Scan for the cell matching the given text and deliver its [X, Y] coordinate at center. 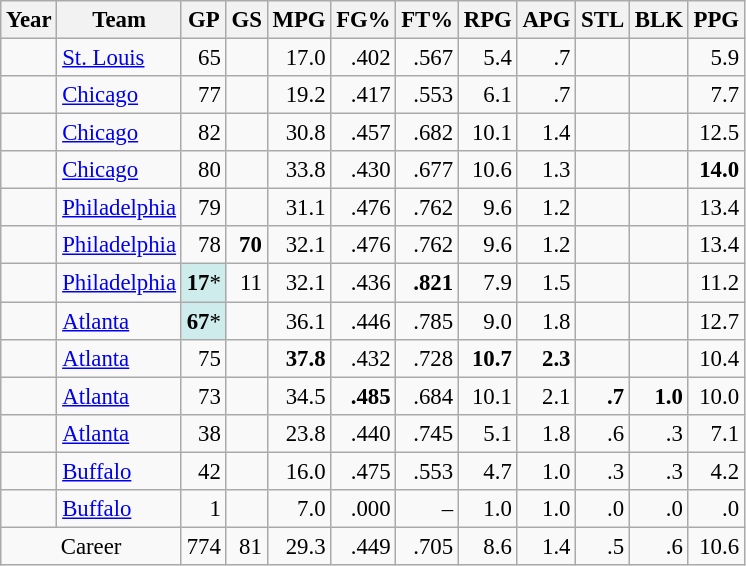
10.0 [716, 396]
APG [546, 20]
70 [246, 245]
4.7 [488, 471]
17.0 [299, 58]
.457 [364, 133]
8.6 [488, 546]
Team [119, 20]
.728 [428, 358]
30.8 [299, 133]
.567 [428, 58]
19.2 [299, 95]
.785 [428, 321]
7.0 [299, 509]
.485 [364, 396]
75 [204, 358]
5.1 [488, 433]
23.8 [299, 433]
2.1 [546, 396]
10.7 [488, 358]
.417 [364, 95]
.402 [364, 58]
5.4 [488, 58]
.000 [364, 509]
4.2 [716, 471]
6.1 [488, 95]
11.2 [716, 283]
BLK [658, 20]
– [428, 509]
GS [246, 20]
.682 [428, 133]
.449 [364, 546]
77 [204, 95]
33.8 [299, 170]
82 [204, 133]
81 [246, 546]
11 [246, 283]
.677 [428, 170]
FT% [428, 20]
36.1 [299, 321]
7.1 [716, 433]
St. Louis [119, 58]
.446 [364, 321]
29.3 [299, 546]
Year [29, 20]
31.1 [299, 208]
FG% [364, 20]
34.5 [299, 396]
9.0 [488, 321]
.821 [428, 283]
10.4 [716, 358]
37.8 [299, 358]
GP [204, 20]
.684 [428, 396]
1.3 [546, 170]
73 [204, 396]
65 [204, 58]
7.9 [488, 283]
17* [204, 283]
.705 [428, 546]
80 [204, 170]
STL [603, 20]
MPG [299, 20]
5.9 [716, 58]
2.3 [546, 358]
7.7 [716, 95]
Career [92, 546]
38 [204, 433]
.440 [364, 433]
.5 [603, 546]
PPG [716, 20]
.432 [364, 358]
RPG [488, 20]
12.5 [716, 133]
67* [204, 321]
14.0 [716, 170]
.475 [364, 471]
16.0 [299, 471]
42 [204, 471]
12.7 [716, 321]
79 [204, 208]
1.5 [546, 283]
774 [204, 546]
1 [204, 509]
78 [204, 245]
.430 [364, 170]
.436 [364, 283]
.745 [428, 433]
